Search for the cell housing the specified text and yield its [x, y] center coordinate. 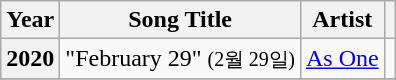
Artist [342, 20]
"February 29" (2월 29일) [180, 59]
As One [342, 59]
2020 [30, 59]
Year [30, 20]
Song Title [180, 20]
